Return [x, y] of the center of cell containing provided text 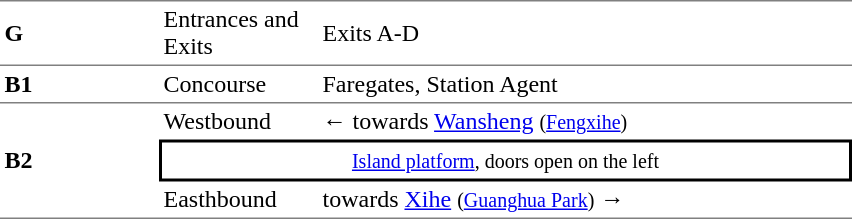
Exits A-D [585, 33]
Faregates, Station Agent [585, 85]
G [80, 33]
Westbound [238, 122]
Island platform, doors open on the left [506, 161]
← towards Wansheng (Fengxihe) [585, 122]
Entrances and Exits [238, 33]
Concourse [238, 85]
B1 [80, 85]
